Find where the given text appears and provide that cell's center as [X, Y] coordinate. 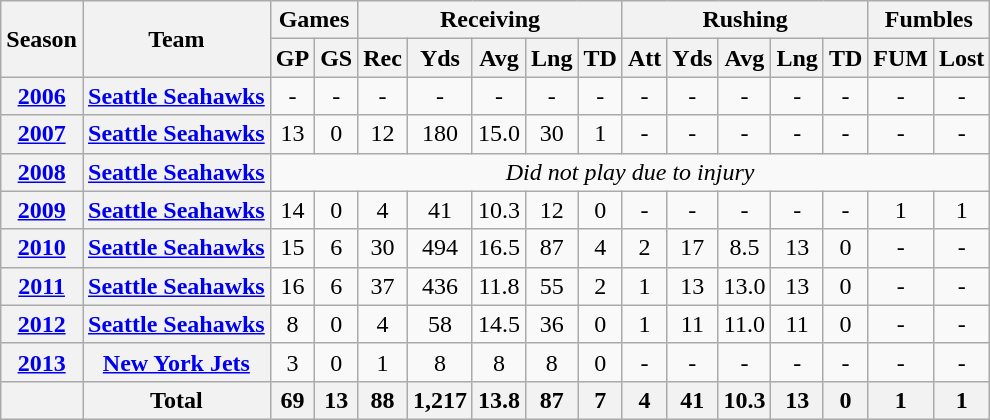
Fumbles [929, 20]
58 [440, 324]
Receiving [490, 20]
Team [176, 39]
11.8 [498, 286]
2007 [42, 134]
GP [292, 58]
Games [314, 20]
2010 [42, 248]
13.0 [744, 286]
2006 [42, 96]
55 [552, 286]
Lost [961, 58]
1,217 [440, 400]
Att [644, 58]
GS [336, 58]
16.5 [498, 248]
Rec [383, 58]
88 [383, 400]
New York Jets [176, 362]
Did not play due to injury [630, 172]
Season [42, 39]
180 [440, 134]
17 [692, 248]
2012 [42, 324]
11.0 [744, 324]
2011 [42, 286]
Total [176, 400]
FUM [901, 58]
15 [292, 248]
14 [292, 210]
15.0 [498, 134]
36 [552, 324]
436 [440, 286]
13.8 [498, 400]
8.5 [744, 248]
37 [383, 286]
Rushing [744, 20]
2009 [42, 210]
2008 [42, 172]
14.5 [498, 324]
3 [292, 362]
2013 [42, 362]
16 [292, 286]
7 [600, 400]
494 [440, 248]
69 [292, 400]
